Return the [X, Y] coordinate for the center point of the cell that contains the specified text.  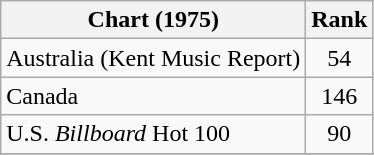
90 [340, 134]
Canada [154, 96]
146 [340, 96]
U.S. Billboard Hot 100 [154, 134]
Chart (1975) [154, 20]
54 [340, 58]
Australia (Kent Music Report) [154, 58]
Rank [340, 20]
